Provide the [X, Y] coordinate of the cell's center where the given text is located.  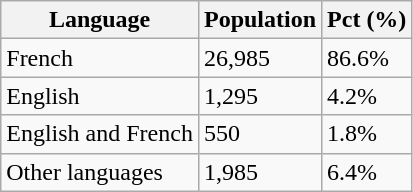
English and French [100, 134]
1.8% [367, 134]
86.6% [367, 58]
26,985 [260, 58]
550 [260, 134]
Other languages [100, 172]
English [100, 96]
French [100, 58]
Pct (%) [367, 20]
Language [100, 20]
Population [260, 20]
4.2% [367, 96]
1,295 [260, 96]
6.4% [367, 172]
1,985 [260, 172]
